Determine the [X, Y] coordinate at the center of the cell enclosing the given text.  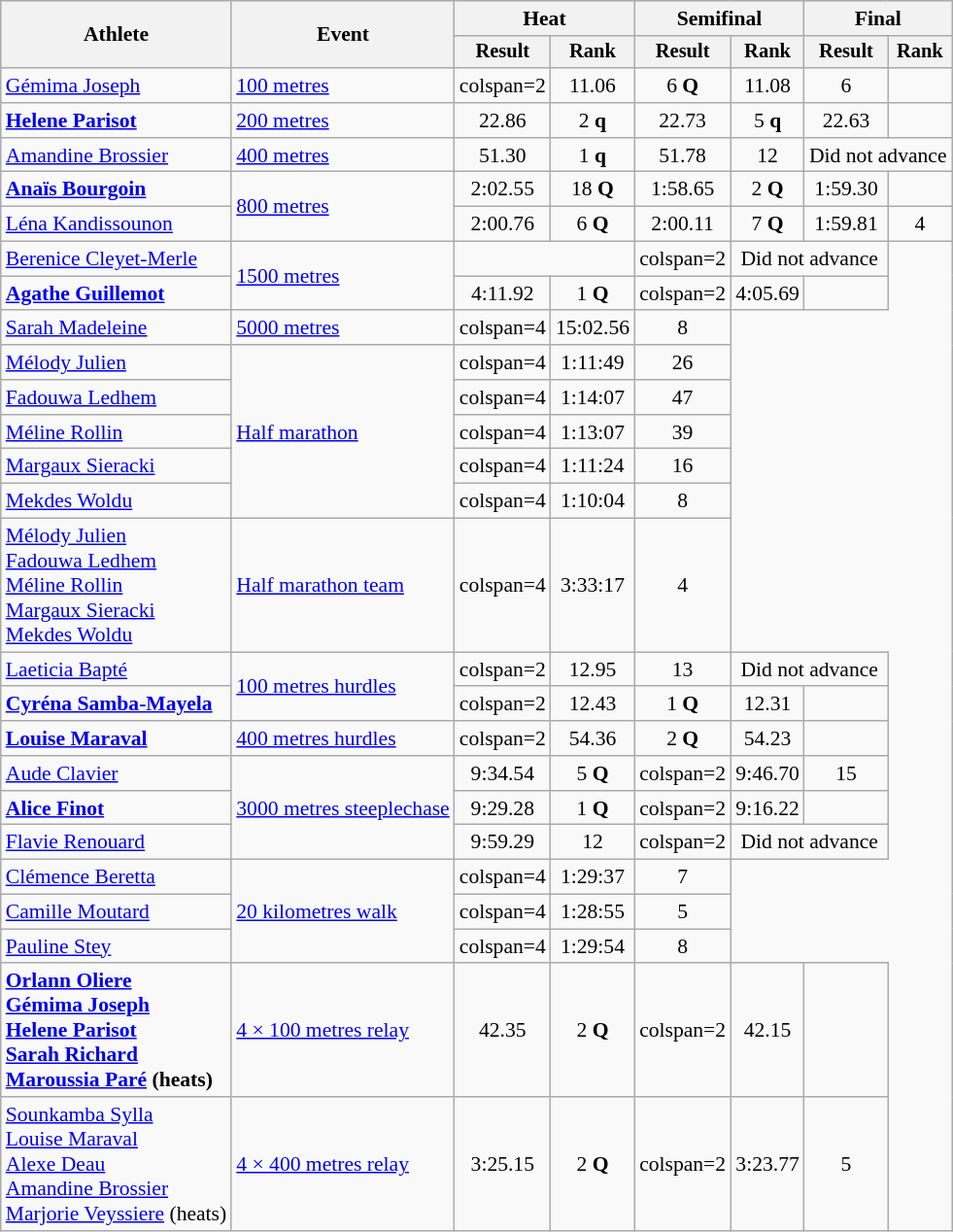
Cyréna Samba-Mayela [117, 704]
11.06 [593, 86]
5000 metres [343, 328]
Orlann OliereGémima JosephHelene ParisotSarah RichardMaroussia Paré (heats) [117, 1031]
16 [682, 466]
Half marathon team [343, 586]
4:11.92 [503, 293]
Laeticia Bapté [117, 669]
54.23 [767, 738]
26 [682, 362]
22.63 [846, 120]
Final [878, 18]
9:34.54 [503, 773]
3000 metres steeplechase [343, 808]
51.78 [682, 155]
Louise Maraval [117, 738]
Sarah Madeleine [117, 328]
Event [343, 35]
Gémima Joseph [117, 86]
Flavie Renouard [117, 842]
1:11:24 [593, 466]
47 [682, 397]
1:11:49 [593, 362]
9:59.29 [503, 842]
1:29:54 [593, 946]
6 [846, 86]
22.73 [682, 120]
Mélody Julien [117, 362]
Clémence Beretta [117, 877]
42.15 [767, 1031]
9:46.70 [767, 773]
Sounkamba SyllaLouise MaravalAlexe DeauAmandine BrossierMarjorie Veyssiere (heats) [117, 1164]
100 metres hurdles [343, 686]
5 Q [593, 773]
Semifinal [719, 18]
1:14:07 [593, 397]
7 [682, 877]
400 metres hurdles [343, 738]
200 metres [343, 120]
51.30 [503, 155]
Amandine Brossier [117, 155]
12.95 [593, 669]
1:59.30 [846, 189]
Léna Kandissounon [117, 224]
4 × 400 metres relay [343, 1164]
800 metres [343, 206]
1:28:55 [593, 912]
Aude Clavier [117, 773]
Athlete [117, 35]
400 metres [343, 155]
1 q [593, 155]
20 kilometres walk [343, 911]
Berenice Cleyet-Merle [117, 259]
5 q [767, 120]
7 Q [767, 224]
Heat [544, 18]
Half marathon [343, 431]
Mélody JulienFadouwa LedhemMéline RollinMargaux SierackiMekdes Woldu [117, 586]
2 q [593, 120]
4 × 100 metres relay [343, 1031]
12.43 [593, 704]
42.35 [503, 1031]
Fadouwa Ledhem [117, 397]
4:05.69 [767, 293]
3:33:17 [593, 586]
Alice Finot [117, 808]
100 metres [343, 86]
9:29.28 [503, 808]
12.31 [767, 704]
39 [682, 432]
1500 metres [343, 276]
2:00.76 [503, 224]
Margaux Sieracki [117, 466]
2:00.11 [682, 224]
1:58.65 [682, 189]
15 [846, 773]
1:59.81 [846, 224]
1:10:04 [593, 501]
2:02.55 [503, 189]
Méline Rollin [117, 432]
3:25.15 [503, 1164]
1:29:37 [593, 877]
22.86 [503, 120]
1:13:07 [593, 432]
54.36 [593, 738]
Pauline Stey [117, 946]
3:23.77 [767, 1164]
15:02.56 [593, 328]
Camille Moutard [117, 912]
Mekdes Woldu [117, 501]
13 [682, 669]
Anaïs Bourgoin [117, 189]
Agathe Guillemot [117, 293]
18 Q [593, 189]
9:16.22 [767, 808]
11.08 [767, 86]
Helene Parisot [117, 120]
